Return [x, y] of the center of cell containing provided text 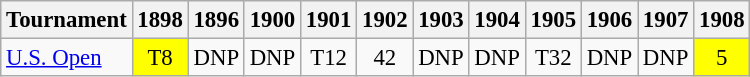
1900 [272, 20]
1904 [497, 20]
1898 [160, 20]
5 [722, 58]
1908 [722, 20]
U.S. Open [66, 58]
1907 [666, 20]
Tournament [66, 20]
1896 [216, 20]
T8 [160, 58]
T32 [553, 58]
T12 [329, 58]
42 [385, 58]
1902 [385, 20]
1901 [329, 20]
1905 [553, 20]
1903 [441, 20]
1906 [609, 20]
